Return the (x, y) coordinate for the center point of the cell that contains the specified text.  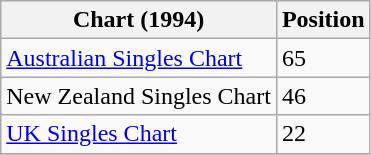
Australian Singles Chart (139, 58)
22 (323, 134)
65 (323, 58)
46 (323, 96)
New Zealand Singles Chart (139, 96)
Position (323, 20)
Chart (1994) (139, 20)
UK Singles Chart (139, 134)
